Search for the cell housing the specified text and yield its [x, y] center coordinate. 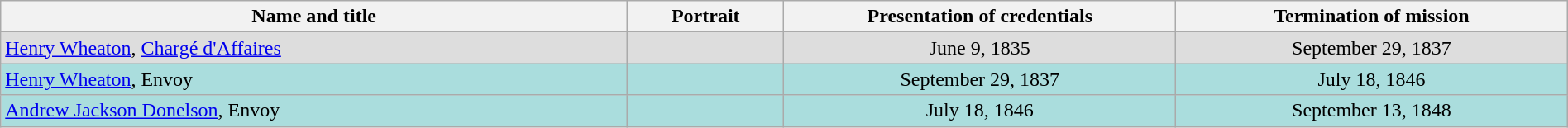
Henry Wheaton, Envoy [314, 79]
Henry Wheaton, Chargé d'Affaires [314, 48]
Presentation of credentials [980, 17]
Portrait [706, 17]
Andrew Jackson Donelson, Envoy [314, 111]
September 13, 1848 [1372, 111]
Termination of mission [1372, 17]
Name and title [314, 17]
June 9, 1835 [980, 48]
